Return [x, y] of the center of cell containing provided text 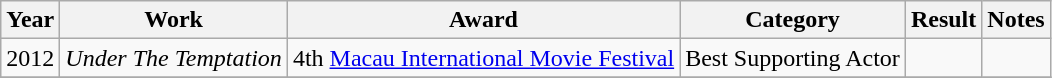
Work [174, 20]
2012 [30, 58]
Year [30, 20]
Under The Temptation [174, 58]
Best Supporting Actor [793, 58]
Award [483, 20]
Category [793, 20]
Notes [1016, 20]
Result [943, 20]
4th Macau International Movie Festival [483, 58]
